Return the [X, Y] coordinate for the center point of the cell that contains the specified text.  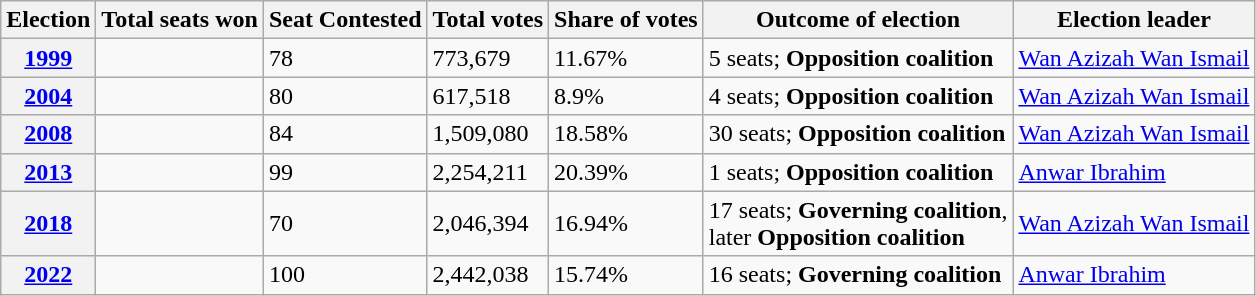
1 seats; Opposition coalition [858, 172]
2,442,038 [488, 275]
17 seats; Governing coalition, later Opposition coalition [858, 224]
5 seats; Opposition coalition [858, 58]
773,679 [488, 58]
78 [345, 58]
70 [345, 224]
2018 [48, 224]
20.39% [626, 172]
99 [345, 172]
16.94% [626, 224]
Election [48, 20]
8.9% [626, 96]
2,046,394 [488, 224]
Total seats won [180, 20]
15.74% [626, 275]
2022 [48, 275]
30 seats; Opposition coalition [858, 134]
18.58% [626, 134]
16 seats; Governing coalition [858, 275]
1,509,080 [488, 134]
11.67% [626, 58]
2004 [48, 96]
Outcome of election [858, 20]
84 [345, 134]
617,518 [488, 96]
4 seats; Opposition coalition [858, 96]
Total votes [488, 20]
Election leader [1134, 20]
2013 [48, 172]
Seat Contested [345, 20]
100 [345, 275]
1999 [48, 58]
Share of votes [626, 20]
2008 [48, 134]
80 [345, 96]
2,254,211 [488, 172]
